Determine the [x, y] coordinate at the center of the cell enclosing the given text.  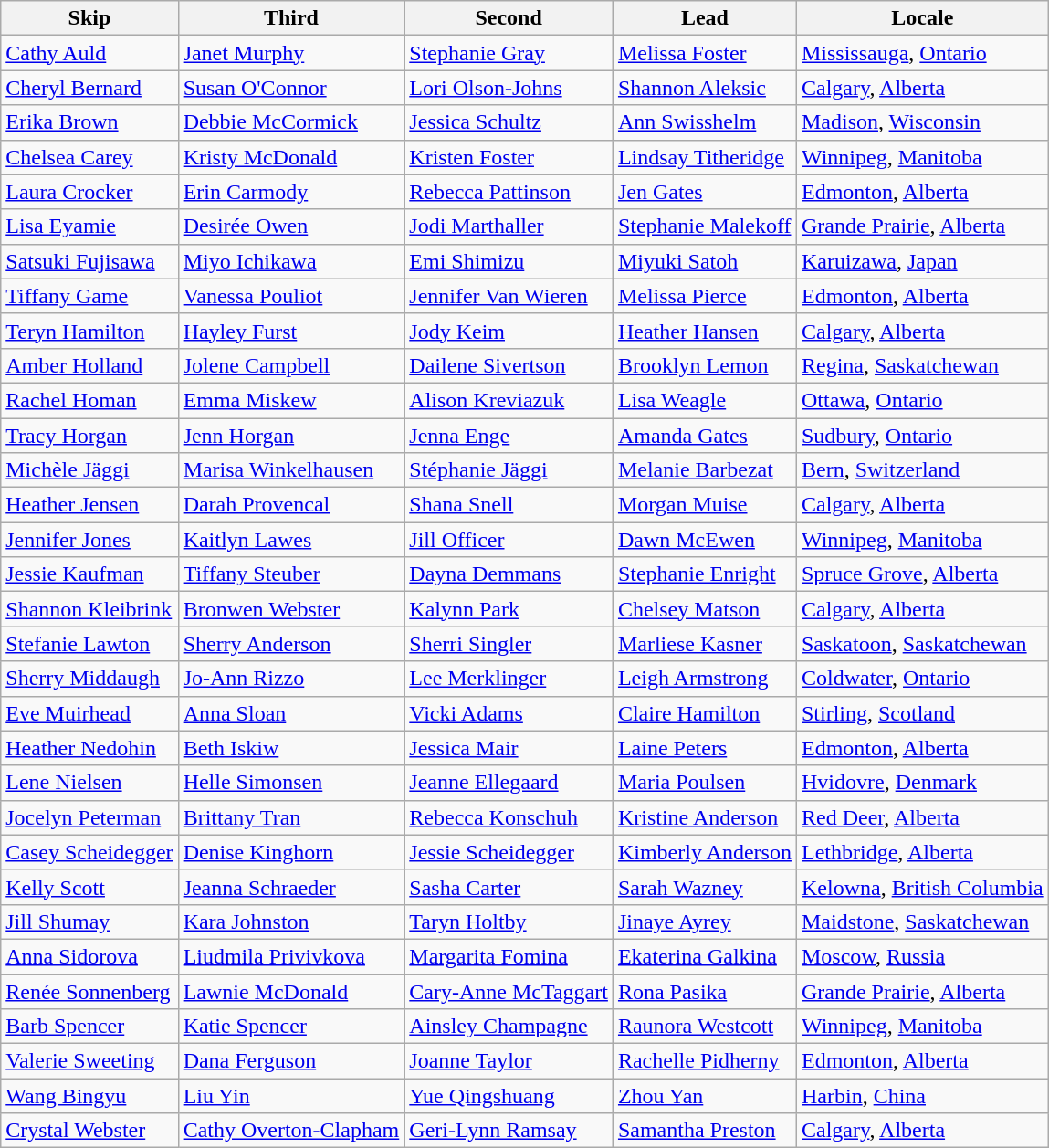
Teryn Hamilton [89, 331]
Skip [89, 18]
Vicki Adams [509, 713]
Barb Spencer [89, 1027]
Heather Jensen [89, 505]
Satsuki Fujisawa [89, 261]
Shana Snell [509, 505]
Joanne Taylor [509, 1061]
Lead [705, 18]
Ann Swisshelm [705, 122]
Rachel Homan [89, 400]
Crystal Webster [89, 1131]
Jody Keim [509, 331]
Beth Iskiw [291, 748]
Ekaterina Galkina [705, 956]
Shannon Aleksic [705, 88]
Sarah Wazney [705, 887]
Maria Poulsen [705, 783]
Lori Olson-Johns [509, 88]
Rebecca Pattinson [509, 192]
Jeanne Ellegaard [509, 783]
Laine Peters [705, 748]
Jodi Marthaller [509, 226]
Debbie McCormick [291, 122]
Desirée Owen [291, 226]
Taryn Holtby [509, 922]
Lisa Weagle [705, 400]
Liu Yin [291, 1096]
Dawn McEwen [705, 540]
Leigh Armstrong [705, 679]
Jill Shumay [89, 922]
Kimberly Anderson [705, 852]
Sherry Anderson [291, 644]
Alison Kreviazuk [509, 400]
Third [291, 18]
Morgan Muise [705, 505]
Lisa Eyamie [89, 226]
Marisa Winkelhausen [291, 470]
Jessica Schultz [509, 122]
Red Deer, Alberta [922, 817]
Dailene Sivertson [509, 365]
Eve Muirhead [89, 713]
Jinaye Ayrey [705, 922]
Miyo Ichikawa [291, 261]
Jo-Ann Rizzo [291, 679]
Jenna Enge [509, 436]
Kristy McDonald [291, 157]
Amber Holland [89, 365]
Bronwen Webster [291, 609]
Cathy Auld [89, 53]
Ainsley Champagne [509, 1027]
Kristen Foster [509, 157]
Samantha Preston [705, 1131]
Heather Nedohin [89, 748]
Emi Shimizu [509, 261]
Stéphanie Jäggi [509, 470]
Brooklyn Lemon [705, 365]
Tracy Horgan [89, 436]
Jill Officer [509, 540]
Stephanie Enright [705, 574]
Melanie Barbezat [705, 470]
Renée Sonnenberg [89, 991]
Lene Nielsen [89, 783]
Margarita Fomina [509, 956]
Stephanie Malekoff [705, 226]
Spruce Grove, Alberta [922, 574]
Ottawa, Ontario [922, 400]
Erin Carmody [291, 192]
Miyuki Satoh [705, 261]
Cathy Overton-Clapham [291, 1131]
Second [509, 18]
Darah Provencal [291, 505]
Sherry Middaugh [89, 679]
Raunora Westcott [705, 1027]
Tiffany Steuber [291, 574]
Jen Gates [705, 192]
Moscow, Russia [922, 956]
Chelsea Carey [89, 157]
Harbin, China [922, 1096]
Stirling, Scotland [922, 713]
Jenn Horgan [291, 436]
Claire Hamilton [705, 713]
Jennifer Jones [89, 540]
Valerie Sweeting [89, 1061]
Casey Scheidegger [89, 852]
Stephanie Gray [509, 53]
Mississauga, Ontario [922, 53]
Laura Crocker [89, 192]
Jessie Scheidegger [509, 852]
Locale [922, 18]
Karuizawa, Japan [922, 261]
Melissa Pierce [705, 296]
Sherri Singler [509, 644]
Katie Spencer [291, 1027]
Regina, Saskatchewan [922, 365]
Jocelyn Peterman [89, 817]
Dayna Demmans [509, 574]
Bern, Switzerland [922, 470]
Saskatoon, Saskatchewan [922, 644]
Marliese Kasner [705, 644]
Lethbridge, Alberta [922, 852]
Hayley Furst [291, 331]
Geri-Lynn Ramsay [509, 1131]
Coldwater, Ontario [922, 679]
Wang Bingyu [89, 1096]
Cary-Anne McTaggart [509, 991]
Michèle Jäggi [89, 470]
Helle Simonsen [291, 783]
Emma Miskew [291, 400]
Rebecca Konschuh [509, 817]
Melissa Foster [705, 53]
Cheryl Bernard [89, 88]
Yue Qingshuang [509, 1096]
Kelly Scott [89, 887]
Madison, Wisconsin [922, 122]
Kelowna, British Columbia [922, 887]
Tiffany Game [89, 296]
Maidstone, Saskatchewan [922, 922]
Kara Johnston [291, 922]
Jeanna Schraeder [291, 887]
Chelsey Matson [705, 609]
Lindsay Titheridge [705, 157]
Jessie Kaufman [89, 574]
Kalynn Park [509, 609]
Sasha Carter [509, 887]
Susan O'Connor [291, 88]
Anna Sidorova [89, 956]
Sudbury, Ontario [922, 436]
Shannon Kleibrink [89, 609]
Dana Ferguson [291, 1061]
Heather Hansen [705, 331]
Kaitlyn Lawes [291, 540]
Lee Merklinger [509, 679]
Anna Sloan [291, 713]
Jennifer Van Wieren [509, 296]
Jolene Campbell [291, 365]
Amanda Gates [705, 436]
Rona Pasika [705, 991]
Zhou Yan [705, 1096]
Denise Kinghorn [291, 852]
Erika Brown [89, 122]
Liudmila Privivkova [291, 956]
Janet Murphy [291, 53]
Stefanie Lawton [89, 644]
Lawnie McDonald [291, 991]
Vanessa Pouliot [291, 296]
Hvidovre, Denmark [922, 783]
Rachelle Pidherny [705, 1061]
Kristine Anderson [705, 817]
Brittany Tran [291, 817]
Jessica Mair [509, 748]
